Provide the (X, Y) coordinate of the cell's center where the given text is located.  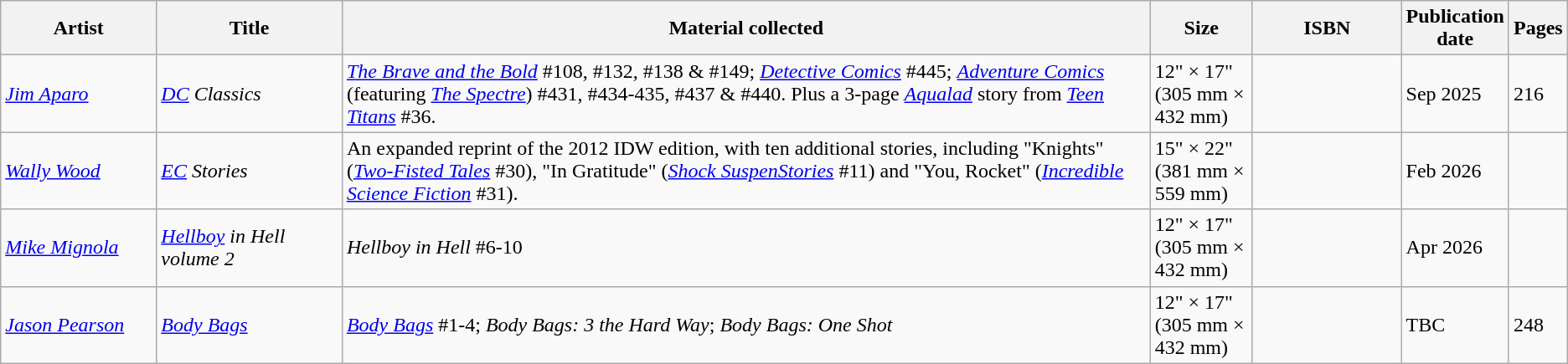
Artist (79, 28)
248 (1538, 325)
TBC (1455, 325)
DC Classics (250, 94)
Jim Aparo (79, 94)
216 (1538, 94)
Hellboy in Hell #6-10 (745, 248)
Title (250, 28)
Publication date (1455, 28)
Size (1201, 28)
Mike Mignola (79, 248)
Jason Pearson (79, 325)
Body Bags (250, 325)
Pages (1538, 28)
Material collected (745, 28)
15" × 22"(381 mm × 559 mm) (1201, 171)
Feb 2026 (1455, 171)
ISBN (1327, 28)
EC Stories (250, 171)
Apr 2026 (1455, 248)
Hellboy in Hell volume 2 (250, 248)
Wally Wood (79, 171)
Body Bags #1-4; Body Bags: 3 the Hard Way; Body Bags: One Shot (745, 325)
Sep 2025 (1455, 94)
